Pinpoint the cell where the given text exists, returning its [x, y] midpoint coordinate. 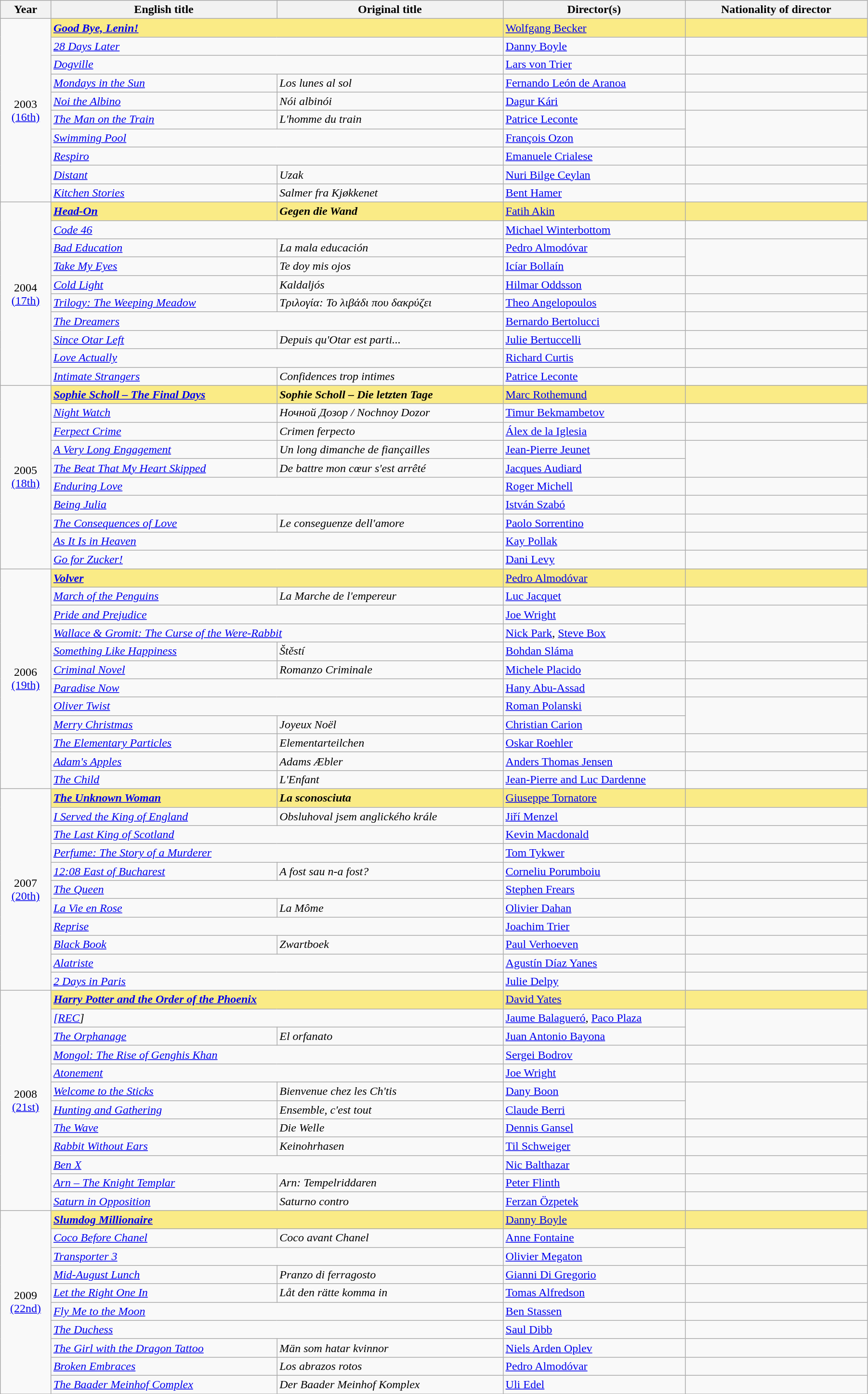
Anders Thomas Jensen [594, 761]
Låt den rätte komma in [390, 1293]
Respiro [276, 156]
The Girl with the Dragon Tattoo [164, 1348]
Jean-Pierre and Luc Dardenne [594, 779]
Julie Bertuccelli [594, 340]
The Elementary Particles [164, 743]
Niels Arden Oplev [594, 1348]
Perfume: The Story of a Murderer [276, 853]
Oskar Roehler [594, 743]
Romanzo Criminale [390, 670]
[REC] [276, 1018]
Claude Berri [594, 1109]
Year [26, 10]
François Ozon [594, 138]
Intimate Strangers [164, 376]
Coco avant Chanel [390, 1238]
Keinohrhasen [390, 1146]
Nuri Bilge Ceylan [594, 174]
Los lunes al sol [390, 83]
12:08 East of Bucharest [164, 871]
The Duchess [276, 1329]
Roman Polanski [594, 706]
Corneliu Porumboiu [594, 871]
Saturno contro [390, 1201]
Roger Michell [594, 486]
Sophie Scholl – Die letzten Tage [390, 395]
2006(19th) [26, 679]
Jiří Menzel [594, 816]
Being Julia [276, 504]
The Dreamers [276, 321]
Dani Levy [594, 560]
Atonement [276, 1073]
Volver [276, 578]
Bernardo Bertolucci [594, 321]
2004(17th) [26, 294]
Fatih Akin [594, 211]
Wolfgang Becker [594, 28]
Go for Zucker! [276, 560]
Hilmar Oddsson [594, 285]
Fly Me to the Moon [276, 1311]
Ensemble, c'est tout [390, 1109]
2008(21st) [26, 1100]
De battre mon cœur s'est arrêté [390, 468]
Paradise Now [276, 688]
2 Days in Paris [276, 981]
Zwartboek [390, 945]
Hunting and Gathering [164, 1109]
Ben X [276, 1165]
The Consequences of Love [164, 523]
Anne Fontaine [594, 1238]
Uzak [390, 174]
La Marche de l'empereur [390, 596]
Timur Bekmambetov [594, 413]
English title [164, 10]
Stephen Frears [594, 890]
Kevin Macdonald [594, 835]
Slumdog Millionaire [276, 1220]
Agustín Díaz Yanes [594, 963]
Un long dimanche de fiançailles [390, 449]
Peter Flinth [594, 1183]
Olivier Megaton [594, 1256]
Christian Carion [594, 724]
Nick Park, Steve Box [594, 633]
Dany Boon [594, 1091]
Marc Rothemund [594, 395]
Ferpect Crime [164, 431]
Noi the Albino [164, 101]
Kaldaljós [390, 285]
Salmer fra Kjøkkenet [390, 193]
Ben Stassen [594, 1311]
Hany Abu-Assad [594, 688]
Love Actually [276, 358]
Juan Antonio Bayona [594, 1036]
Rabbit Without Ears [164, 1146]
Uli Edel [594, 1384]
Swimming Pool [276, 138]
Der Baader Meinhof Komplex [390, 1384]
Oliver Twist [276, 706]
Fernando León de Aranoa [594, 83]
Arn – The Knight Templar [164, 1183]
Pride and Prejudice [276, 615]
Welcome to the Sticks [164, 1091]
28 Days Later [276, 46]
Since Otar Left [164, 340]
Let the Right One In [164, 1293]
A fost sau n-a fost? [390, 871]
Gianni Di Gregorio [594, 1275]
Original title [390, 10]
Die Welle [390, 1128]
Lars von Trier [594, 65]
El orfanato [390, 1036]
As It Is in Heaven [276, 541]
Coco Before Chanel [164, 1238]
Bienvenue chez les Ch'tis [390, 1091]
I Served the King of England [164, 816]
Tom Tykwer [594, 853]
The Child [164, 779]
Bad Education [164, 248]
Trilogy: The Weeping Meadow [164, 303]
Joachim Trier [594, 926]
Jaume Balagueró, Paco Plaza [594, 1018]
Alatriste [276, 963]
L'homme du train [390, 119]
La Môme [390, 908]
Te doy mis ojos [390, 266]
Michele Placido [594, 670]
Giuseppe Tornatore [594, 798]
2009(22nd) [26, 1302]
Good Bye, Lenin! [276, 28]
Paolo Sorrentino [594, 523]
Michael Winterbottom [594, 230]
2003(16th) [26, 111]
Luc Jacquet [594, 596]
Kay Pollak [594, 541]
Dennis Gansel [594, 1128]
Bohdan Sláma [594, 651]
Jean-Pierre Jeunet [594, 449]
The Unknown Woman [164, 798]
Distant [164, 174]
Nói albinói [390, 101]
Depuis qu'Otar est parti... [390, 340]
Mid-August Lunch [164, 1275]
Julie Delpy [594, 981]
Til Schweiger [594, 1146]
Paul Verhoeven [594, 945]
Theo Angelopoulos [594, 303]
Saul Dibb [594, 1329]
Black Book [164, 945]
Code 46 [276, 230]
Män som hatar kvinnor [390, 1348]
Elementarteilchen [390, 743]
March of the Penguins [164, 596]
Reprise [276, 926]
Bent Hamer [594, 193]
Enduring Love [276, 486]
Los abrazos rotos [390, 1366]
Criminal Novel [164, 670]
Álex de la Iglesia [594, 431]
Something Like Happiness [164, 651]
2007(20th) [26, 889]
Ночной Дозор / Nochnoy Dozor [390, 413]
L'Enfant [390, 779]
Crimen ferpecto [390, 431]
Mongol: The Rise of Genghis Khan [276, 1054]
The Queen [276, 890]
Štěstí [390, 651]
Ferzan Özpetek [594, 1201]
Head-On [164, 211]
The Last King of Scotland [276, 835]
Arn: Tempelriddaren [390, 1183]
La sconosciuta [390, 798]
Mondays in the Sun [164, 83]
Tomas Alfredson [594, 1293]
The Wave [164, 1128]
2005(18th) [26, 477]
Jacques Audiard [594, 468]
Cold Light [164, 285]
Harry Potter and the Order of the Phoenix [276, 999]
Nationality of director [776, 10]
Joyeux Noël [390, 724]
Olivier Dahan [594, 908]
Broken Embraces [164, 1366]
Pranzo di ferragosto [390, 1275]
Sergei Bodrov [594, 1054]
Merry Christmas [164, 724]
Le conseguenze dell'amore [390, 523]
La mala educación [390, 248]
Nic Balthazar [594, 1165]
Emanuele Crialese [594, 156]
The Orphanage [164, 1036]
A Very Long Engagement [164, 449]
Dagur Kári [594, 101]
Adams Æbler [390, 761]
Night Watch [164, 413]
The Baader Meinhof Complex [164, 1384]
Dogville [276, 65]
Obsluhoval jsem anglického krále [390, 816]
Kitchen Stories [164, 193]
Τριλογία: Το λιβάδι που δακρύζει [390, 303]
Richard Curtis [594, 358]
Take My Eyes [164, 266]
Gegen die Wand [390, 211]
Transporter 3 [276, 1256]
Confidences trop intimes [390, 376]
István Szabó [594, 504]
Sophie Scholl – The Final Days [164, 395]
La Vie en Rose [164, 908]
Director(s) [594, 10]
David Yates [594, 999]
The Beat That My Heart Skipped [164, 468]
Icíar Bollaín [594, 266]
Adam's Apples [164, 761]
Saturn in Opposition [164, 1201]
The Man on the Train [164, 119]
Wallace & Gromit: The Curse of the Were-Rabbit [276, 633]
